Output the [x, y] coordinate of the center of the cell containing the given text.  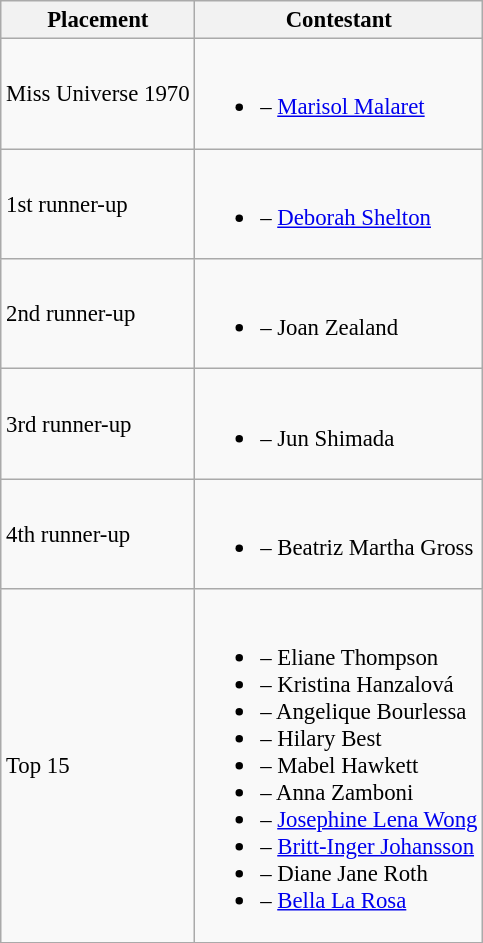
4th runner-up [98, 534]
2nd runner-up [98, 314]
Placement [98, 20]
3rd runner-up [98, 424]
– Marisol Malaret [339, 94]
– Joan Zealand [339, 314]
– Jun Shimada [339, 424]
Miss Universe 1970 [98, 94]
Top 15 [98, 766]
1st runner-up [98, 204]
Contestant [339, 20]
– Beatriz Martha Gross [339, 534]
– Deborah Shelton [339, 204]
